Locate the cell with the specified text and output its [X, Y] center coordinate. 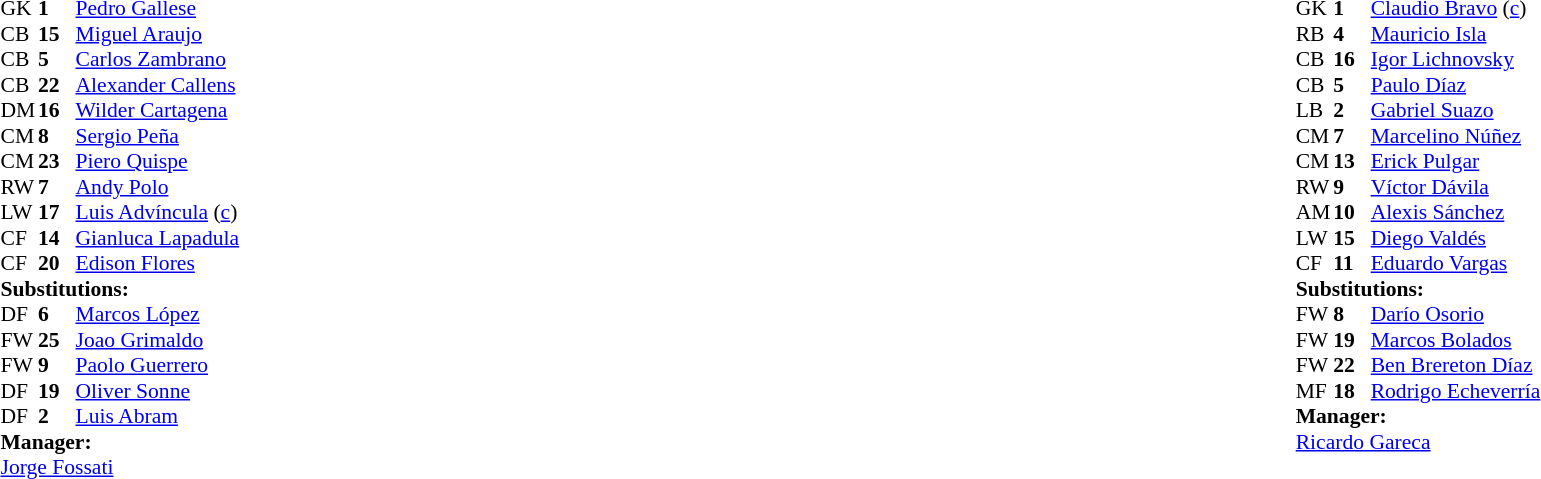
Paolo Guerrero [158, 365]
Sergio Peña [158, 136]
LB [1315, 111]
RB [1315, 34]
Luis Abram [158, 417]
Igor Lichnovsky [1456, 59]
20 [57, 263]
4 [1352, 34]
18 [1352, 391]
Joao Grimaldo [158, 340]
10 [1352, 213]
13 [1352, 161]
17 [57, 213]
Marcelino Núñez [1456, 136]
14 [57, 238]
Marcos Bolados [1456, 340]
MF [1315, 391]
Luis Advíncula (c) [158, 213]
Alexander Callens [158, 85]
Eduardo Vargas [1456, 263]
Mauricio Isla [1456, 34]
Andy Polo [158, 187]
Edison Flores [158, 263]
23 [57, 161]
DM [19, 111]
Paulo Díaz [1456, 85]
Víctor Dávila [1456, 187]
Miguel Araujo [158, 34]
Piero Quispe [158, 161]
Diego Valdés [1456, 238]
Carlos Zambrano [158, 59]
25 [57, 340]
Erick Pulgar [1456, 161]
AM [1315, 213]
Oliver Sonne [158, 391]
6 [57, 315]
Gabriel Suazo [1456, 111]
11 [1352, 263]
Ben Brereton Díaz [1456, 365]
Ricardo Gareca [1418, 442]
Alexis Sánchez [1456, 213]
Gianluca Lapadula [158, 238]
Rodrigo Echeverría [1456, 391]
Marcos López [158, 315]
Wilder Cartagena [158, 111]
Darío Osorio [1456, 315]
